Identify which cell holds the provided text, then report its [X, Y] central coordinate. 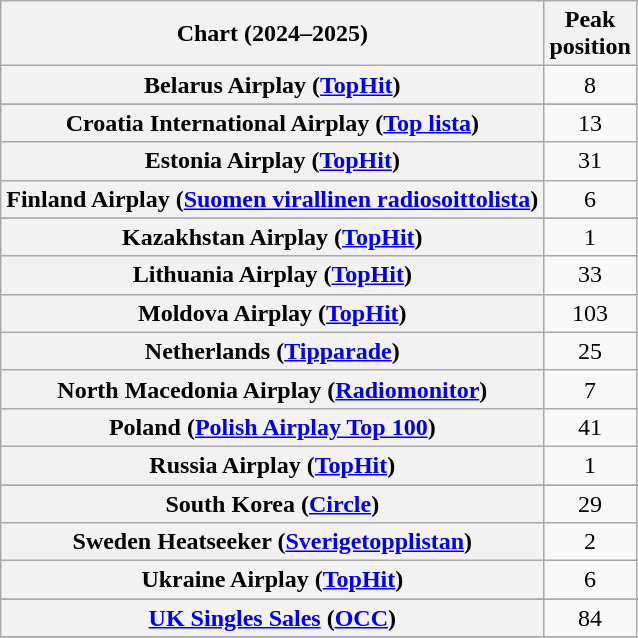
31 [590, 161]
Chart (2024–2025) [272, 34]
Kazakhstan Airplay (TopHit) [272, 237]
Ukraine Airplay (TopHit) [272, 580]
2 [590, 542]
25 [590, 351]
8 [590, 85]
7 [590, 389]
Croatia International Airplay (Top lista) [272, 123]
South Korea (Circle) [272, 503]
29 [590, 503]
Netherlands (Tipparade) [272, 351]
41 [590, 427]
Estonia Airplay (TopHit) [272, 161]
13 [590, 123]
Russia Airplay (TopHit) [272, 465]
103 [590, 313]
84 [590, 618]
33 [590, 275]
Sweden Heatseeker (Sverigetopplistan) [272, 542]
UK Singles Sales (OCC) [272, 618]
Belarus Airplay (TopHit) [272, 85]
Lithuania Airplay (TopHit) [272, 275]
North Macedonia Airplay (Radiomonitor) [272, 389]
Peakposition [590, 34]
Moldova Airplay (TopHit) [272, 313]
Poland (Polish Airplay Top 100) [272, 427]
Finland Airplay (Suomen virallinen radiosoittolista) [272, 199]
